Find where the given text appears and provide that cell's center as [x, y] coordinate. 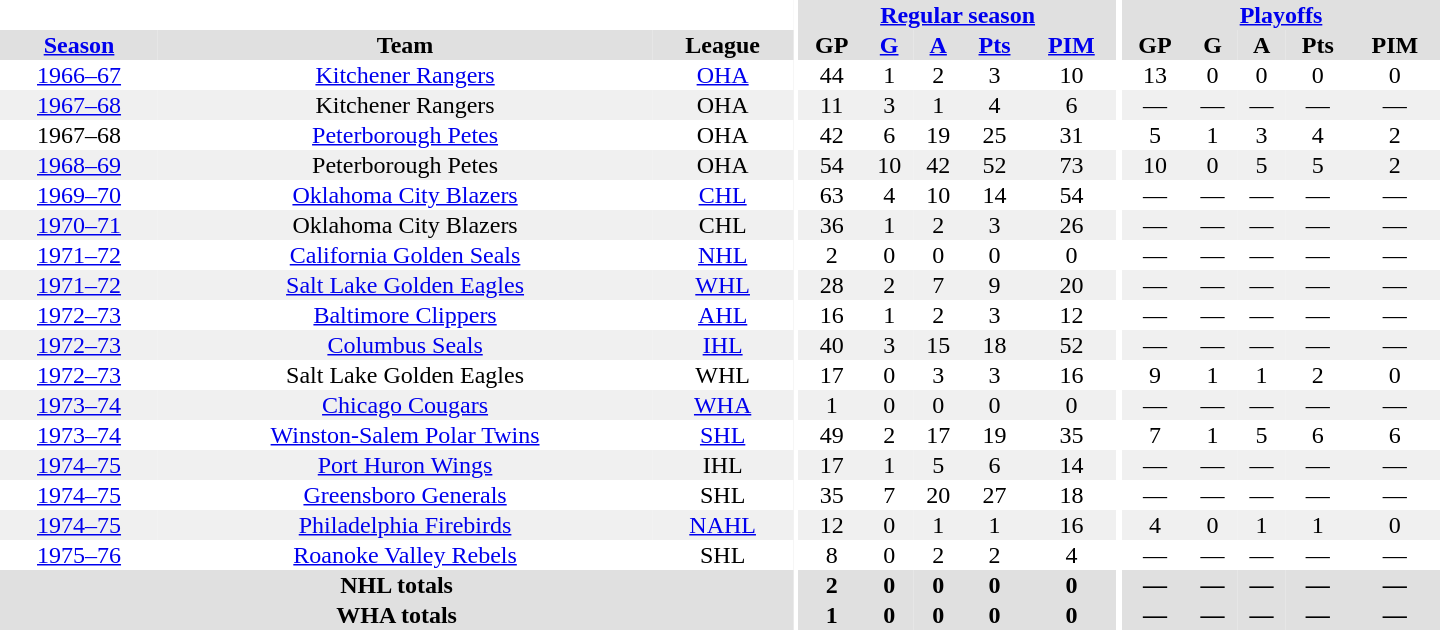
NHL [722, 255]
Roanoke Valley Rebels [405, 555]
26 [1071, 225]
Philadelphia Firebirds [405, 525]
15 [938, 345]
NHL totals [396, 585]
36 [832, 225]
25 [995, 135]
NAHL [722, 525]
California Golden Seals [405, 255]
League [722, 45]
Team [405, 45]
31 [1071, 135]
73 [1071, 165]
1966–67 [79, 75]
1970–71 [79, 225]
Columbus Seals [405, 345]
Greensboro Generals [405, 495]
Season [79, 45]
13 [1155, 75]
Port Huron Wings [405, 465]
40 [832, 345]
AHL [722, 315]
63 [832, 195]
27 [995, 495]
Baltimore Clippers [405, 315]
WHA [722, 405]
1975–76 [79, 555]
49 [832, 435]
WHA totals [396, 615]
11 [832, 105]
Regular season [958, 15]
44 [832, 75]
Chicago Cougars [405, 405]
8 [832, 555]
1968–69 [79, 165]
Winston-Salem Polar Twins [405, 435]
Playoffs [1281, 15]
28 [832, 285]
1969–70 [79, 195]
